For the text-containing cell, return its midpoint in (x, y) coordinate format. 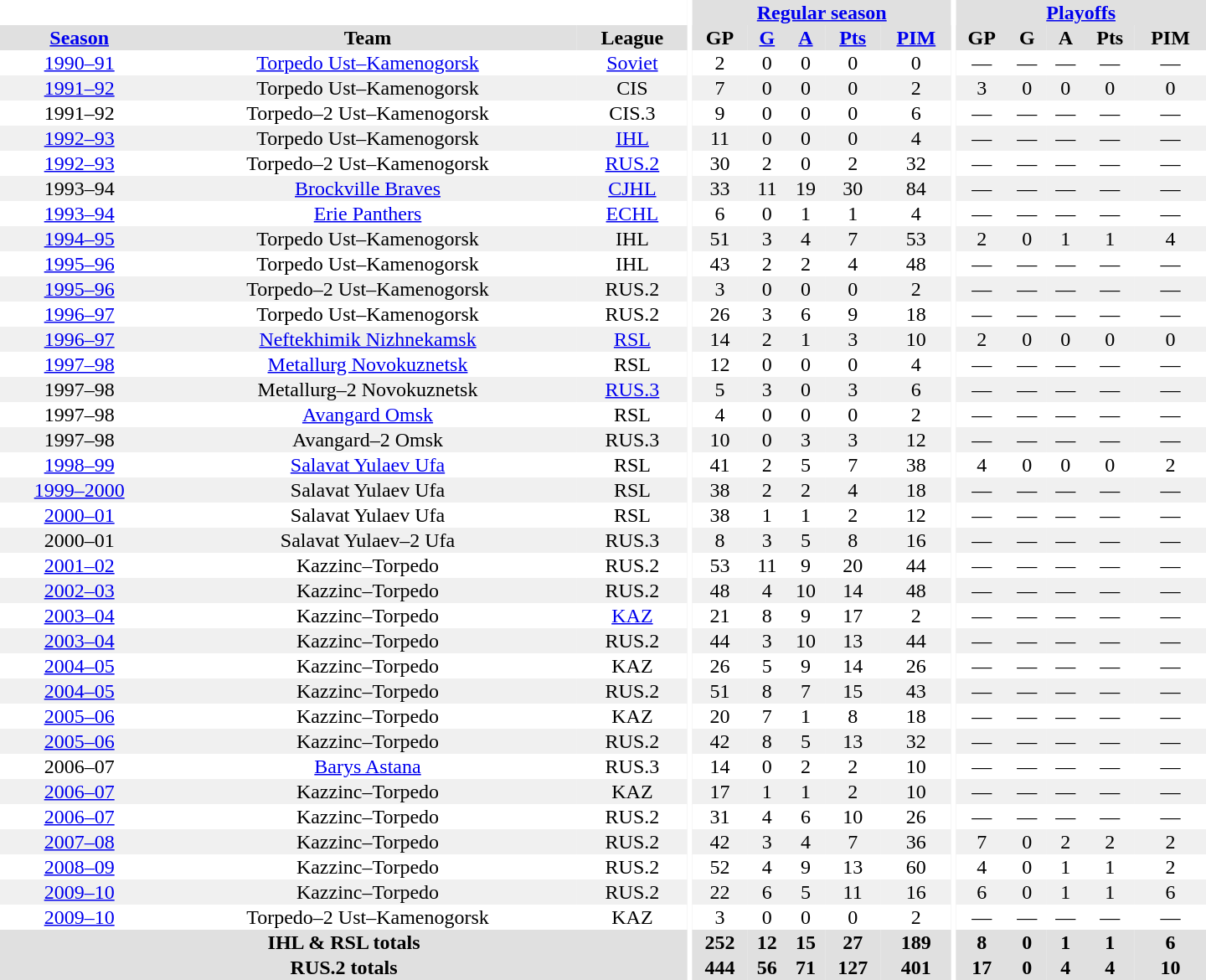
Barys Astana (367, 766)
56 (767, 967)
27 (853, 942)
31 (720, 817)
Playoffs (1080, 13)
CIS.3 (633, 113)
Brockville Braves (367, 188)
41 (720, 465)
1999–2000 (79, 490)
Season (79, 38)
19 (806, 188)
Avangard Omsk (367, 415)
Soviet (633, 63)
CJHL (633, 188)
2007–08 (79, 842)
1994–95 (79, 239)
401 (916, 967)
2008–09 (79, 867)
444 (720, 967)
Metallurg Novokuznetsk (367, 364)
IHL & RSL totals (343, 942)
1990–91 (79, 63)
1998–99 (79, 465)
22 (720, 892)
Neftekhimik Nizhnekamsk (367, 339)
CIS (633, 88)
Erie Panthers (367, 214)
2002–03 (79, 591)
189 (916, 942)
127 (853, 967)
RUS.2 totals (343, 967)
Salavat Yulaev–2 Ufa (367, 540)
71 (806, 967)
60 (916, 867)
33 (720, 188)
Regular season (822, 13)
36 (916, 842)
252 (720, 942)
ECHL (633, 214)
21 (720, 616)
Avangard–2 Omsk (367, 440)
84 (916, 188)
Metallurg–2 Novokuznetsk (367, 389)
League (633, 38)
2001–02 (79, 565)
Team (367, 38)
52 (720, 867)
